Pinpoint the cell where the given text exists, returning its [x, y] midpoint coordinate. 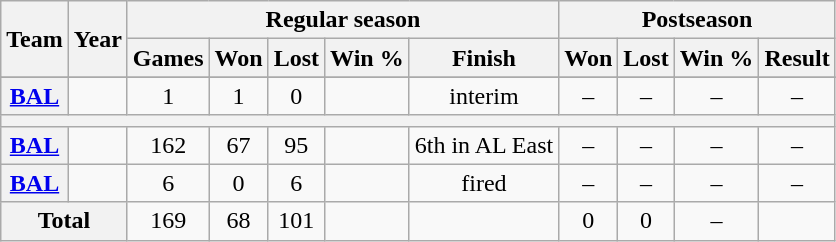
Postseason [698, 20]
6th in AL East [484, 145]
67 [238, 145]
Total [64, 221]
Finish [484, 58]
Team [35, 39]
Result [797, 58]
Regular season [342, 20]
Games [168, 58]
Year [98, 39]
162 [168, 145]
interim [484, 96]
101 [296, 221]
fired [484, 183]
95 [296, 145]
169 [168, 221]
68 [238, 221]
